Detect which cell encompasses the target text, then output its [x, y] center coordinate. 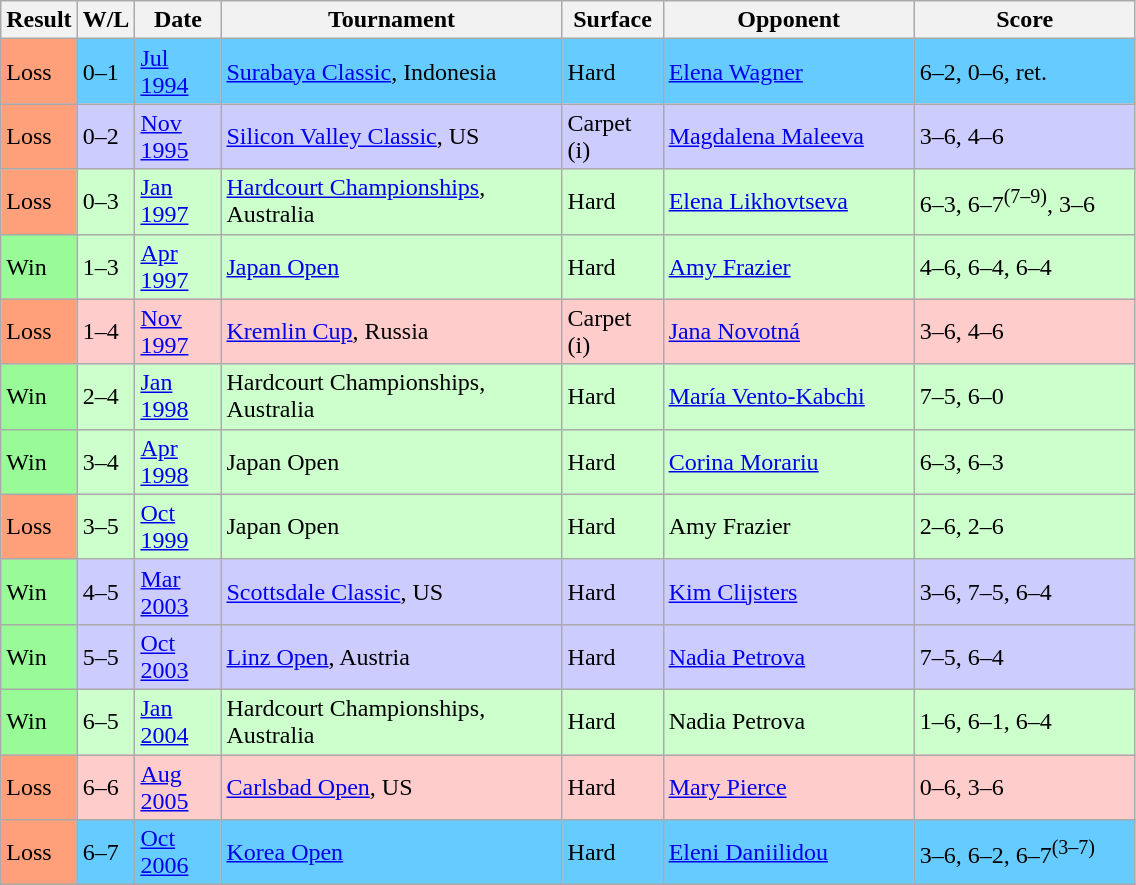
Eleni Daniilidou [788, 852]
5–5 [106, 656]
Corina Morariu [788, 462]
Score [1024, 20]
Apr 1998 [178, 462]
Aug 2005 [178, 786]
Jana Novotná [788, 332]
6–6 [106, 786]
1–4 [106, 332]
Mary Pierce [788, 786]
Result [39, 20]
1–3 [106, 266]
Kremlin Cup, Russia [392, 332]
Oct 1999 [178, 526]
Magdalena Maleeva [788, 136]
Opponent [788, 20]
3–4 [106, 462]
6–3, 6–3 [1024, 462]
María Vento-Kabchi [788, 396]
Jul 1994 [178, 72]
Scottsdale Classic, US [392, 592]
0–1 [106, 72]
Carlsbad Open, US [392, 786]
3–6, 6–2, 6–7(3–7) [1024, 852]
Elena Likhovtseva [788, 202]
W/L [106, 20]
6–7 [106, 852]
6–3, 6–7(7–9), 3–6 [1024, 202]
Nov 1995 [178, 136]
Silicon Valley Classic, US [392, 136]
1–6, 6–1, 6–4 [1024, 722]
Tournament [392, 20]
4–5 [106, 592]
Nov 1997 [178, 332]
Date [178, 20]
Oct 2006 [178, 852]
Korea Open [392, 852]
Apr 1997 [178, 266]
Jan 2004 [178, 722]
Jan 1998 [178, 396]
3–6, 7–5, 6–4 [1024, 592]
3–5 [106, 526]
Mar 2003 [178, 592]
0–3 [106, 202]
0–6, 3–6 [1024, 786]
Elena Wagner [788, 72]
7–5, 6–0 [1024, 396]
2–6, 2–6 [1024, 526]
6–2, 0–6, ret. [1024, 72]
2–4 [106, 396]
6–5 [106, 722]
Linz Open, Austria [392, 656]
Jan 1997 [178, 202]
Oct 2003 [178, 656]
4–6, 6–4, 6–4 [1024, 266]
0–2 [106, 136]
Kim Clijsters [788, 592]
7–5, 6–4 [1024, 656]
Surabaya Classic, Indonesia [392, 72]
Surface [612, 20]
